Locate the cell with the specified text and output its [X, Y] center coordinate. 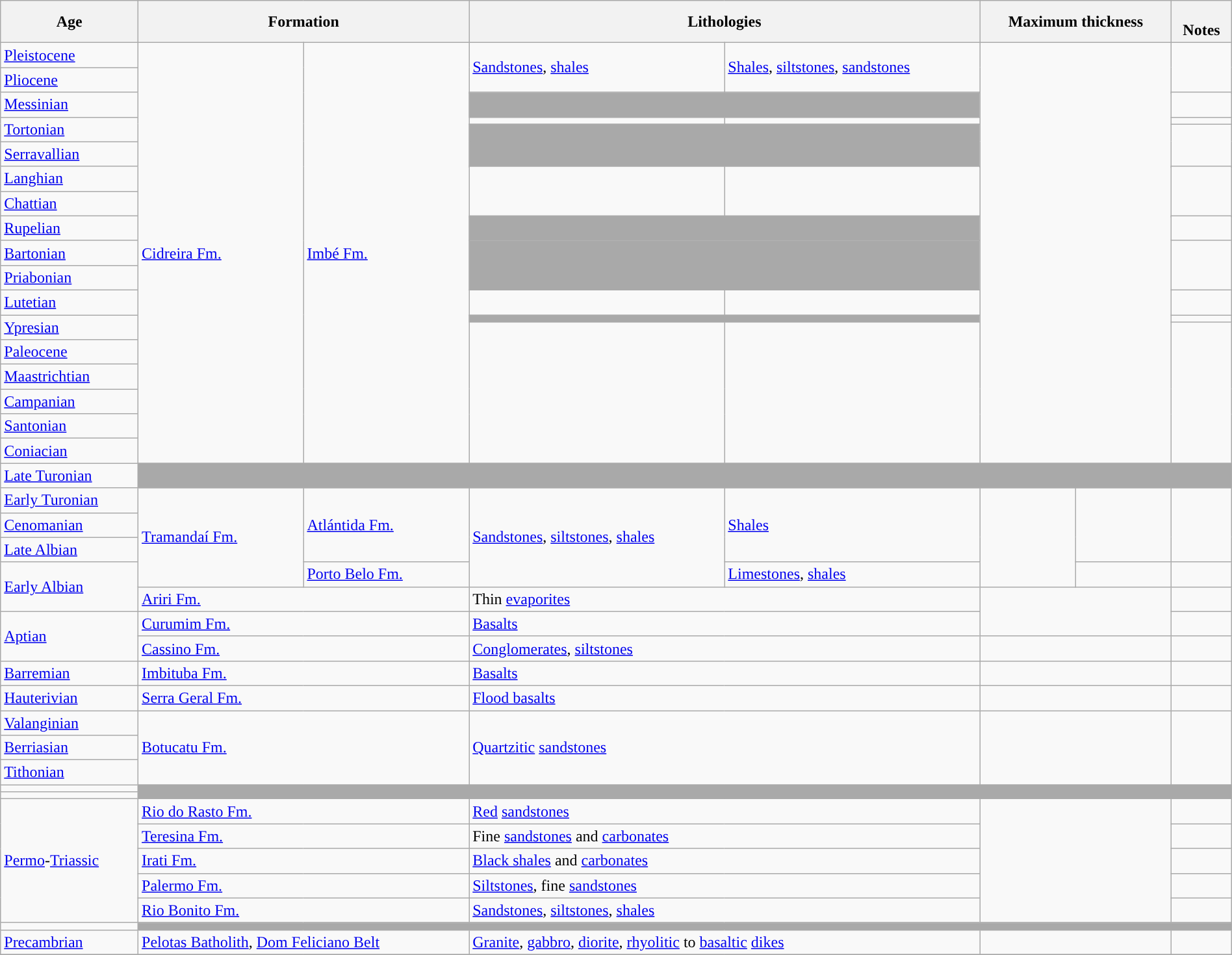
Rupelian [70, 228]
Lithologies [725, 22]
Early Albian [70, 587]
Red sandstones [725, 811]
Pliocene [70, 80]
Priabonian [70, 277]
Atlántida Fm. [386, 525]
Valanginian [70, 723]
Aptian [70, 636]
Late Turonian [70, 476]
Cidreira Fm. [221, 253]
Cassino Fm. [304, 648]
Permo-Triassic [70, 861]
Campanian [70, 401]
Irati Fm. [304, 861]
Precambrian [70, 942]
Granite, gabbro, diorite, rhyolitic to basaltic dikes [725, 942]
Ariri Fm. [304, 599]
Hauterivian [70, 698]
Conglomerates, siltstones [725, 648]
Late Albian [70, 550]
Limestones, shales [853, 574]
Imbituba Fm. [304, 673]
Botucatu Fm. [304, 748]
Curumim Fm. [304, 624]
Ypresian [70, 327]
Pleistocene [70, 55]
Quartzitic sandstones [725, 748]
Paleocene [70, 352]
Chattian [70, 203]
Notes [1201, 22]
Serra Geral Fm. [304, 698]
Shales, siltstones, sandstones [853, 68]
Santonian [70, 426]
Thin evaporites [725, 599]
Tortonian [70, 129]
Pelotas Batholith, Dom Feliciano Belt [304, 942]
Rio Bonito Fm. [304, 910]
Langhian [70, 179]
Fine sandstones and carbonates [725, 836]
Maximum thickness [1076, 22]
Rio do Rasto Fm. [304, 811]
Coniacian [70, 451]
Black shales and carbonates [725, 861]
Berriasian [70, 748]
Early Turonian [70, 500]
Teresina Fm. [304, 836]
Messinian [70, 105]
Sandstones, shales [597, 68]
Shales [853, 525]
Formation [304, 22]
Tithonian [70, 772]
Bartonian [70, 253]
Maastrichtian [70, 377]
Flood basalts [725, 698]
Tramandaí Fm. [221, 537]
Siltstones, fine sandstones [725, 885]
Imbé Fm. [386, 253]
Palermo Fm. [304, 885]
Cenomanian [70, 525]
Age [70, 22]
Serravallian [70, 154]
Barremian [70, 673]
Porto Belo Fm. [386, 574]
Lutetian [70, 302]
